For the text-containing cell, return its midpoint in (X, Y) coordinate format. 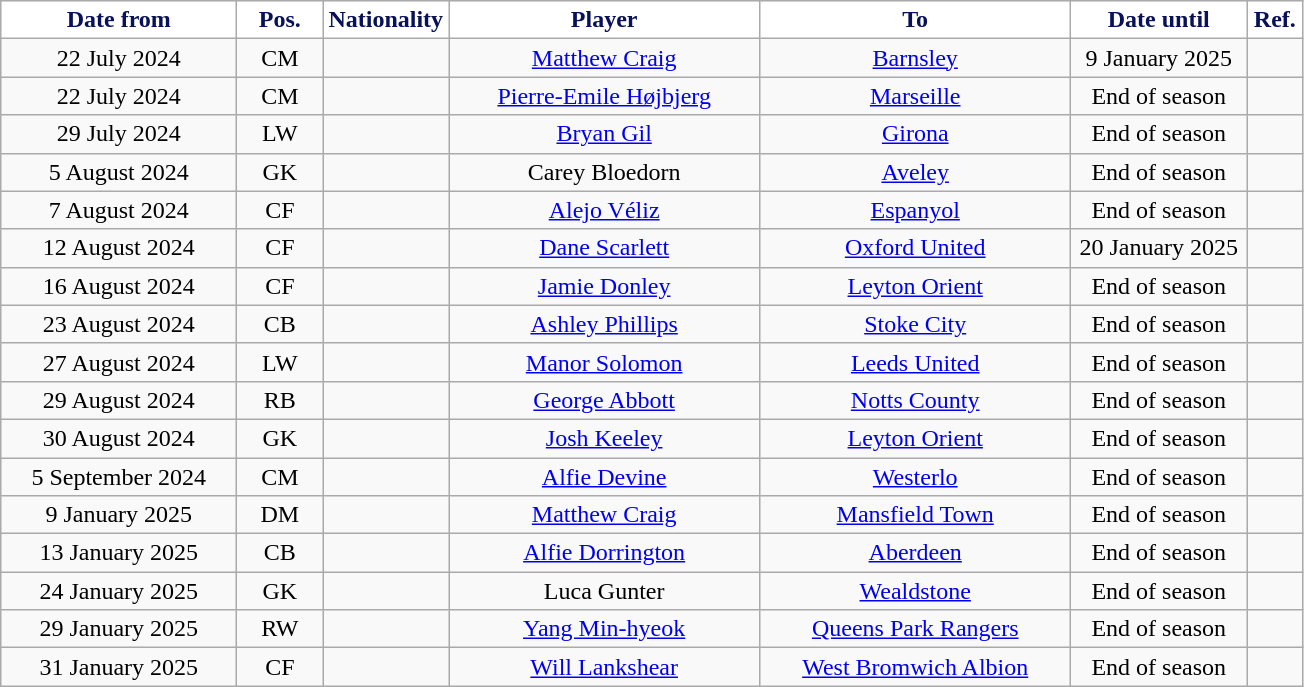
Alejo Véliz (604, 210)
Aberdeen (916, 553)
Player (604, 20)
Date from (119, 20)
RW (280, 629)
RB (280, 400)
Aveley (916, 172)
27 August 2024 (119, 362)
Ashley Phillips (604, 324)
30 August 2024 (119, 438)
Barnsley (916, 58)
Wealdstone (916, 591)
Girona (916, 134)
Oxford United (916, 248)
Manor Solomon (604, 362)
Carey Bloedorn (604, 172)
Alfie Dorrington (604, 553)
Luca Gunter (604, 591)
Date until (1159, 20)
Josh Keeley (604, 438)
5 August 2024 (119, 172)
Leeds United (916, 362)
Notts County (916, 400)
5 September 2024 (119, 477)
DM (280, 515)
Westerlo (916, 477)
Pos. (280, 20)
7 August 2024 (119, 210)
29 July 2024 (119, 134)
Yang Min-hyeok (604, 629)
29 January 2025 (119, 629)
Nationality (386, 20)
Queens Park Rangers (916, 629)
31 January 2025 (119, 667)
Will Lankshear (604, 667)
Pierre-Emile Højbjerg (604, 96)
George Abbott (604, 400)
Mansfield Town (916, 515)
Bryan Gil (604, 134)
Stoke City (916, 324)
23 August 2024 (119, 324)
20 January 2025 (1159, 248)
24 January 2025 (119, 591)
12 August 2024 (119, 248)
13 January 2025 (119, 553)
16 August 2024 (119, 286)
To (916, 20)
Marseille (916, 96)
Espanyol (916, 210)
Jamie Donley (604, 286)
29 August 2024 (119, 400)
Dane Scarlett (604, 248)
West Bromwich Albion (916, 667)
Alfie Devine (604, 477)
Ref. (1275, 20)
